Search for the cell housing the specified text and yield its (x, y) center coordinate. 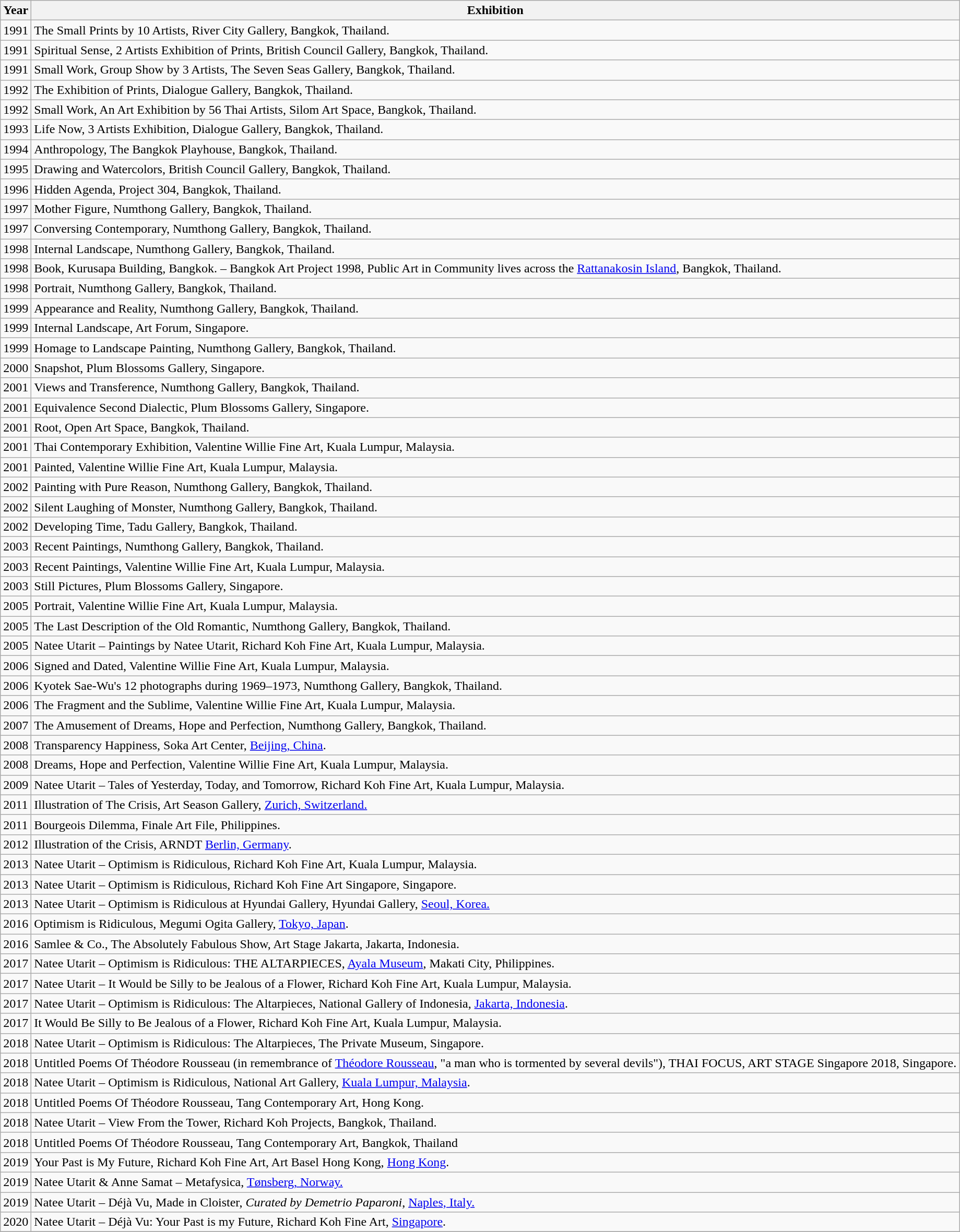
Internal Landscape, Art Forum, Singapore. (495, 328)
Hidden Agenda, Project 304, Bangkok, Thailand. (495, 189)
Natee Utarit – Optimism is Ridiculous, Richard Koh Fine Art Singapore, Singapore. (495, 884)
Internal Landscape, Numthong Gallery, Bangkok, Thailand. (495, 249)
Year (16, 10)
Book, Kurusapa Building, Bangkok. – Bangkok Art Project 1998, Public Art in Community lives across the Rattanakosin Island, Bangkok, Thailand. (495, 269)
Silent Laughing of Monster, Numthong Gallery, Bangkok, Thailand. (495, 507)
Natee Utarit – It Would be Silly to be Jealous of a Flower, Richard Koh Fine Art, Kuala Lumpur, Malaysia. (495, 984)
Kyotek Sae-Wu's 12 photographs during 1969–1973, Numthong Gallery, Bangkok, Thailand. (495, 686)
Natee Utarit – Optimism is Ridiculous, Richard Koh Fine Art, Kuala Lumpur, Malaysia. (495, 864)
1996 (16, 189)
2007 (16, 725)
Snapshot, Plum Blossoms Gallery, Singapore. (495, 368)
2020 (16, 1222)
Optimism is Ridiculous, Megumi Ogita Gallery, Tokyo, Japan. (495, 924)
Exhibition (495, 10)
Drawing and Watercolors, British Council Gallery, Bangkok, Thailand. (495, 169)
The Amusement of Dreams, Hope and Perfection, Numthong Gallery, Bangkok, Thailand. (495, 725)
Painting with Pure Reason, Numthong Gallery, Bangkok, Thailand. (495, 487)
Equivalence Second Dialectic, Plum Blossoms Gallery, Singapore. (495, 408)
Life Now, 3 Artists Exhibition, Dialogue Gallery, Bangkok, Thailand. (495, 129)
Still Pictures, Plum Blossoms Gallery, Singapore. (495, 587)
Small Work, Group Show by 3 Artists, The Seven Seas Gallery, Bangkok, Thailand. (495, 70)
2012 (16, 844)
Your Past is My Future, Richard Koh Fine Art, Art Basel Hong Kong, Hong Kong. (495, 1162)
Samlee & Co., The Absolutely Fabulous Show, Art Stage Jakarta, Jakarta, Indonesia. (495, 944)
The Fragment and the Sublime, Valentine Willie Fine Art, Kuala Lumpur, Malaysia. (495, 705)
Small Work, An Art Exhibition by 56 Thai Artists, Silom Art Space, Bangkok, Thailand. (495, 110)
Mother Figure, Numthong Gallery, Bangkok, Thailand. (495, 209)
Dreams, Hope and Perfection, Valentine Willie Fine Art, Kuala Lumpur, Malaysia. (495, 765)
2009 (16, 785)
Natee Utarit – Optimism is Ridiculous, National Art Gallery, Kuala Lumpur, Malaysia. (495, 1083)
Natee Utarit – Déjà Vu: Your Past is my Future, Richard Koh Fine Art, Singapore. (495, 1222)
It Would Be Silly to Be Jealous of a Flower, Richard Koh Fine Art, Kuala Lumpur, Malaysia. (495, 1023)
The Small Prints by 10 Artists, River City Gallery, Bangkok, Thailand. (495, 30)
The Exhibition of Prints, Dialogue Gallery, Bangkok, Thailand. (495, 90)
Natee Utarit – Optimism is Ridiculous at Hyundai Gallery, Hyundai Gallery, Seoul, Korea. (495, 904)
Natee Utarit – Tales of Yesterday, Today, and Tomorrow, Richard Koh Fine Art, Kuala Lumpur, Malaysia. (495, 785)
Appearance and Reality, Numthong Gallery, Bangkok, Thailand. (495, 308)
Portrait, Numthong Gallery, Bangkok, Thailand. (495, 289)
Portrait, Valentine Willie Fine Art, Kuala Lumpur, Malaysia. (495, 606)
Homage to Landscape Painting, Numthong Gallery, Bangkok, Thailand. (495, 348)
Conversing Contemporary, Numthong Gallery, Bangkok, Thailand. (495, 229)
The Last Description of the Old Romantic, Numthong Gallery, Bangkok, Thailand. (495, 626)
Root, Open Art Space, Bangkok, Thailand. (495, 427)
Views and Transference, Numthong Gallery, Bangkok, Thailand. (495, 388)
Natee Utarit – Optimism is Ridiculous: THE ALTARPIECES, Ayala Museum, Makati City, Philippines. (495, 964)
1993 (16, 129)
Illustration of the Crisis, ARNDT Berlin, Germany. (495, 844)
Natee Utarit – Optimism is Ridiculous: The Altarpieces, National Gallery of Indonesia, Jakarta, Indonesia. (495, 1003)
Natee Utarit – Déjà Vu, Made in Cloister, Curated by Demetrio Paparoni, Naples, Italy. (495, 1202)
Natee Utarit – Optimism is Ridiculous: The Altarpieces, The Private Museum, Singapore. (495, 1043)
Spiritual Sense, 2 Artists Exhibition of Prints, British Council Gallery, Bangkok, Thailand. (495, 50)
Signed and Dated, Valentine Willie Fine Art, Kuala Lumpur, Malaysia. (495, 666)
Natee Utarit – Paintings by Natee Utarit, Richard Koh Fine Art, Kuala Lumpur, Malaysia. (495, 646)
Untitled Poems Of Théodore Rousseau, Tang Contemporary Art, Bangkok, Thailand (495, 1142)
2000 (16, 368)
1995 (16, 169)
Natee Utarit – View From the Tower, Richard Koh Projects, Bangkok, Thailand. (495, 1122)
Recent Paintings, Numthong Gallery, Bangkok, Thailand. (495, 546)
Transparency Happiness, Soka Art Center, Beijing, China. (495, 745)
1994 (16, 149)
Untitled Poems Of Théodore Rousseau, Tang Contemporary Art, Hong Kong. (495, 1103)
Developing Time, Tadu Gallery, Bangkok, Thailand. (495, 527)
Anthropology, The Bangkok Playhouse, Bangkok, Thailand. (495, 149)
Recent Paintings, Valentine Willie Fine Art, Kuala Lumpur, Malaysia. (495, 566)
Thai Contemporary Exhibition, Valentine Willie Fine Art, Kuala Lumpur, Malaysia. (495, 447)
Natee Utarit & Anne Samat – Metafysica, Tønsberg, Norway. (495, 1182)
Painted, Valentine Willie Fine Art, Kuala Lumpur, Malaysia. (495, 467)
Illustration of The Crisis, Art Season Gallery, Zurich, Switzerland. (495, 805)
Bourgeois Dilemma, Finale Art File, Philippines. (495, 824)
